For the text-containing cell, return its midpoint in [X, Y] coordinate format. 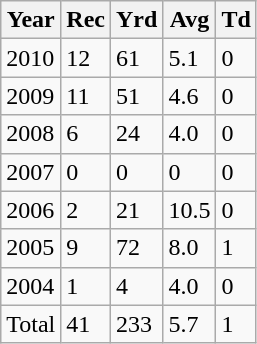
Td [236, 20]
12 [86, 58]
10.5 [190, 210]
2008 [31, 134]
233 [137, 324]
72 [137, 248]
2009 [31, 96]
9 [86, 248]
4 [137, 286]
2005 [31, 248]
21 [137, 210]
2 [86, 210]
6 [86, 134]
2004 [31, 286]
4.6 [190, 96]
Total [31, 324]
24 [137, 134]
Avg [190, 20]
41 [86, 324]
Rec [86, 20]
2010 [31, 58]
11 [86, 96]
51 [137, 96]
2007 [31, 172]
61 [137, 58]
5.7 [190, 324]
2006 [31, 210]
Year [31, 20]
Yrd [137, 20]
5.1 [190, 58]
8.0 [190, 248]
